Identify which cell holds the provided text, then report its [X, Y] central coordinate. 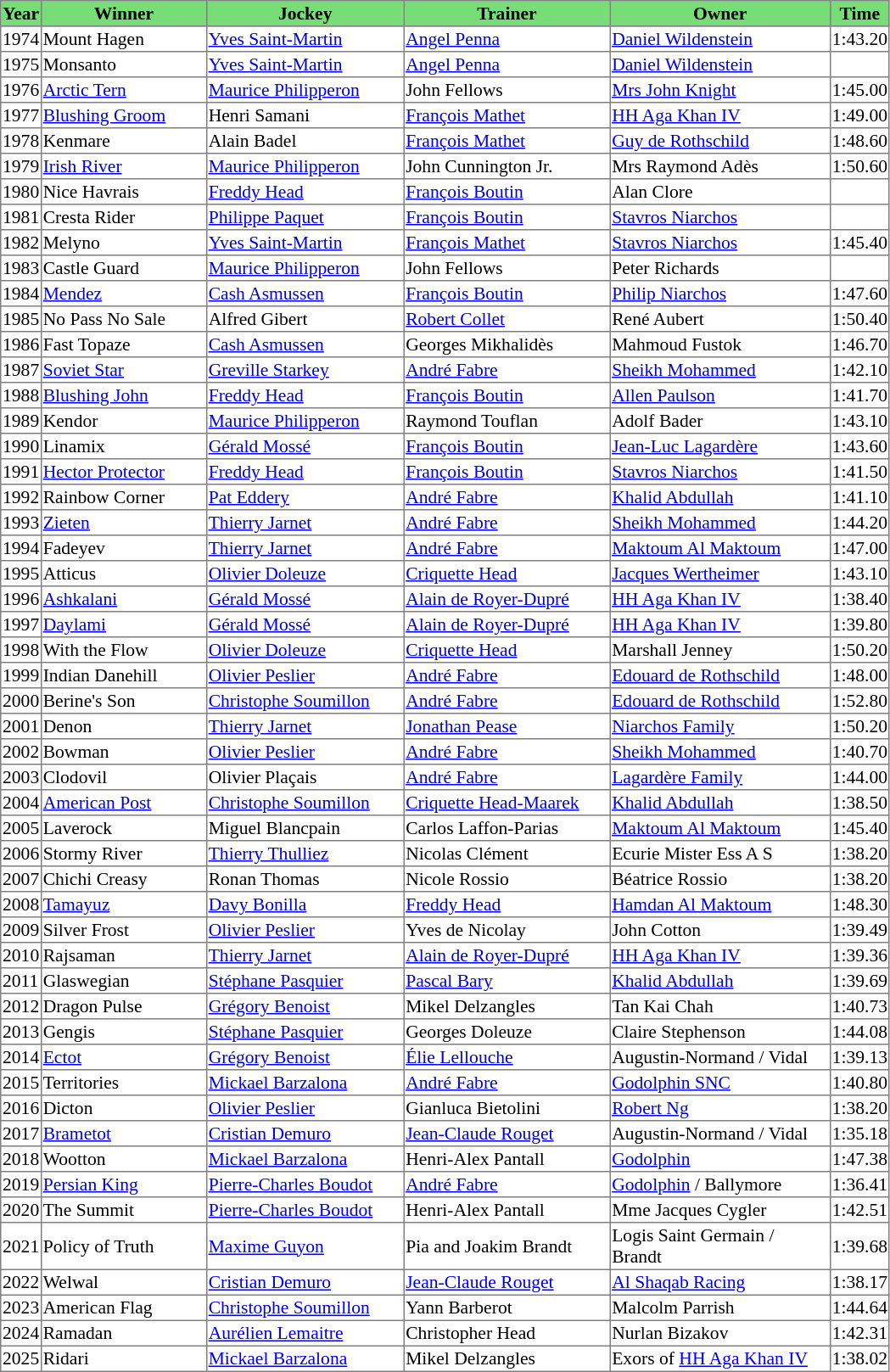
Guy de Rothschild [720, 141]
2014 [21, 1057]
Georges Mikhalidès [507, 344]
2021 [21, 1246]
1987 [21, 370]
1:40.70 [859, 752]
1:44.64 [859, 1308]
Christopher Head [507, 1333]
1983 [21, 268]
1:43.20 [859, 39]
1:52.80 [859, 701]
Malcolm Parrish [720, 1308]
2003 [21, 777]
1:47.60 [859, 294]
Greville Starkey [305, 370]
Pat Eddery [305, 497]
2000 [21, 701]
1:48.30 [859, 904]
Mme Jacques Cygler [720, 1210]
2024 [21, 1333]
1:39.68 [859, 1246]
2012 [21, 1006]
Arctic Tern [124, 90]
Ectot [124, 1057]
1:38.17 [859, 1282]
Clodovil [124, 777]
No Pass No Sale [124, 319]
Nicole Rossio [507, 879]
Stormy River [124, 854]
1:41.70 [859, 395]
1998 [21, 650]
Alain Badel [305, 141]
Maxime Guyon [305, 1246]
2001 [21, 726]
2022 [21, 1282]
Linamix [124, 446]
Dragon Pulse [124, 1006]
1989 [21, 421]
2023 [21, 1308]
Jacques Wertheimer [720, 574]
1977 [21, 115]
Hector Protector [124, 472]
1:39.49 [859, 930]
Rainbow Corner [124, 497]
Peter Richards [720, 268]
2015 [21, 1083]
2005 [21, 828]
1:47.38 [859, 1159]
Davy Bonilla [305, 904]
Year [21, 14]
Kenmare [124, 141]
1975 [21, 64]
American Post [124, 803]
Nurlan Bizakov [720, 1333]
John Cotton [720, 930]
Alan Clore [720, 192]
Zieten [124, 523]
Glaswegian [124, 981]
2008 [21, 904]
1:48.60 [859, 141]
Trainer [507, 14]
Territories [124, 1083]
Élie Lellouche [507, 1057]
Hamdan Al Maktoum [720, 904]
Carlos Laffon-Parias [507, 828]
1:47.00 [859, 548]
Daylami [124, 624]
Gengis [124, 1032]
2007 [21, 879]
Godolphin [720, 1159]
Blushing John [124, 395]
Henri Samani [305, 115]
1:50.60 [859, 166]
Mrs John Knight [720, 90]
1:38.40 [859, 599]
Georges Doleuze [507, 1032]
1988 [21, 395]
Welwal [124, 1282]
1:39.13 [859, 1057]
1:41.10 [859, 497]
Cresta Rider [124, 217]
Godolphin / Ballymore [720, 1184]
1:39.80 [859, 624]
1:40.80 [859, 1083]
Nicolas Clément [507, 854]
Berine's Son [124, 701]
Rajsaman [124, 955]
1:39.36 [859, 955]
1:46.70 [859, 344]
1:44.00 [859, 777]
1:41.50 [859, 472]
Pia and Joakim Brandt [507, 1246]
Mahmoud Fustok [720, 344]
Policy of Truth [124, 1246]
1976 [21, 90]
Gianluca Bietolini [507, 1108]
With the Flow [124, 650]
Béatrice Rossio [720, 879]
Fast Topaze [124, 344]
Dicton [124, 1108]
2018 [21, 1159]
Persian King [124, 1184]
Al Shaqab Racing [720, 1282]
1995 [21, 574]
Soviet Star [124, 370]
Ashkalani [124, 599]
1974 [21, 39]
Atticus [124, 574]
Indian Danehill [124, 675]
Jean-Luc Lagardère [720, 446]
1981 [21, 217]
Godolphin SNC [720, 1083]
Castle Guard [124, 268]
Pascal Bary [507, 981]
1999 [21, 675]
John Cunnington Jr. [507, 166]
Thierry Thulliez [305, 854]
2025 [21, 1358]
1:35.18 [859, 1134]
1992 [21, 497]
2010 [21, 955]
1991 [21, 472]
Philippe Paquet [305, 217]
Tamayuz [124, 904]
Irish River [124, 166]
Philip Niarchos [720, 294]
2020 [21, 1210]
2019 [21, 1184]
1:39.69 [859, 981]
René Aubert [720, 319]
1980 [21, 192]
2002 [21, 752]
Adolf Bader [720, 421]
2006 [21, 854]
1:44.20 [859, 523]
The Summit [124, 1210]
Yann Barberot [507, 1308]
2011 [21, 981]
Monsanto [124, 64]
Melyno [124, 243]
Blushing Groom [124, 115]
Ecurie Mister Ess A S [720, 854]
1:42.51 [859, 1210]
2016 [21, 1108]
Claire Stephenson [720, 1032]
1:38.50 [859, 803]
1978 [21, 141]
Raymond Touflan [507, 421]
1993 [21, 523]
Nice Havrais [124, 192]
Mendez [124, 294]
1990 [21, 446]
Yves de Nicolay [507, 930]
Mrs Raymond Adès [720, 166]
Olivier Plaçais [305, 777]
2004 [21, 803]
Wootton [124, 1159]
Exors of HH Aga Khan IV [720, 1358]
Ramadan [124, 1333]
1:48.00 [859, 675]
Criquette Head-Maarek [507, 803]
Ronan Thomas [305, 879]
2013 [21, 1032]
1:42.10 [859, 370]
Kendor [124, 421]
Mount Hagen [124, 39]
Denon [124, 726]
Allen Paulson [720, 395]
1:43.60 [859, 446]
Jonathan Pease [507, 726]
Niarchos Family [720, 726]
Tan Kai Chah [720, 1006]
Time [859, 14]
Fadeyev [124, 548]
1996 [21, 599]
American Flag [124, 1308]
Owner [720, 14]
1:38.02 [859, 1358]
Chichi Creasy [124, 879]
1:42.31 [859, 1333]
Lagardère Family [720, 777]
1:45.00 [859, 90]
1:44.08 [859, 1032]
1:50.40 [859, 319]
1985 [21, 319]
Brametot [124, 1134]
Miguel Blancpain [305, 828]
1:49.00 [859, 115]
Robert Ng [720, 1108]
Jockey [305, 14]
1:40.73 [859, 1006]
Alfred Gibert [305, 319]
1984 [21, 294]
Robert Collet [507, 319]
2009 [21, 930]
Aurélien Lemaitre [305, 1333]
1982 [21, 243]
Winner [124, 14]
Bowman [124, 752]
1:36.41 [859, 1184]
Marshall Jenney [720, 650]
1997 [21, 624]
Silver Frost [124, 930]
1979 [21, 166]
1994 [21, 548]
Logis Saint Germain / Brandt [720, 1246]
2017 [21, 1134]
Laverock [124, 828]
1986 [21, 344]
Ridari [124, 1358]
